From the cell containing the given text, extract its center point as (X, Y) coordinate. 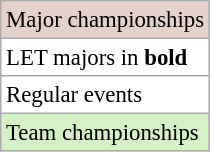
Regular events (106, 95)
Team championships (106, 133)
Major championships (106, 20)
LET majors in bold (106, 58)
